Locate the cell with the specified text and output its (x, y) center coordinate. 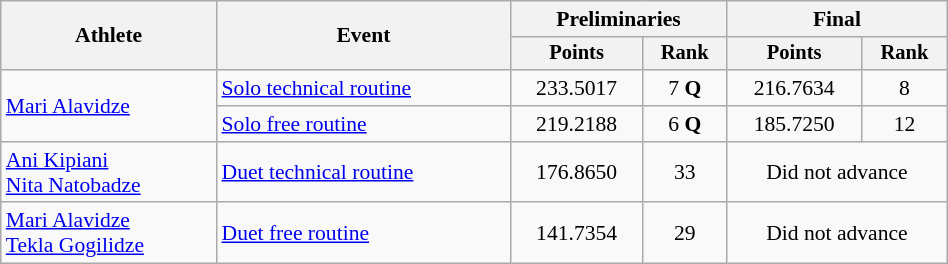
29 (685, 234)
Mari Alavidze (109, 106)
Preliminaries (618, 19)
Solo technical routine (364, 88)
185.7250 (794, 124)
8 (905, 88)
Solo free routine (364, 124)
233.5017 (576, 88)
Duet technical routine (364, 172)
12 (905, 124)
Ani KipianiNita Natobadze (109, 172)
219.2188 (576, 124)
Mari AlavidzeTekla Gogilidze (109, 234)
176.8650 (576, 172)
6 Q (685, 124)
Event (364, 36)
Duet free routine (364, 234)
7 Q (685, 88)
33 (685, 172)
Final (838, 19)
216.7634 (794, 88)
Athlete (109, 36)
141.7354 (576, 234)
